For the text-containing cell, return its midpoint in [X, Y] coordinate format. 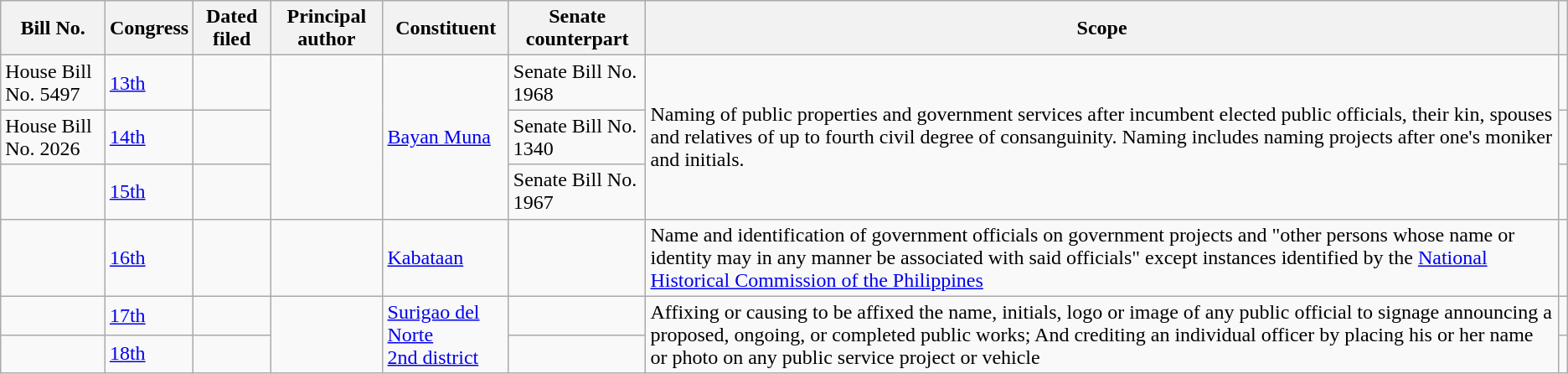
Senate Bill No. 1340 [577, 138]
House Bill No. 2026 [54, 138]
Dated filed [232, 29]
Senate Bill No. 1967 [577, 191]
Constituent [446, 29]
Scope [1102, 29]
Senate counterpart [577, 29]
Bayan Muna [446, 138]
15th [149, 191]
Bill No. [54, 29]
Surigao del Norte2nd district [446, 335]
17th [149, 315]
13th [149, 82]
Kabataan [446, 257]
16th [149, 257]
18th [149, 354]
Congress [149, 29]
14th [149, 138]
Senate Bill No. 1968 [577, 82]
House Bill No. 5497 [54, 82]
Principal author [327, 29]
